Provide the (X, Y) coordinate of the cell's center where the given text is located.  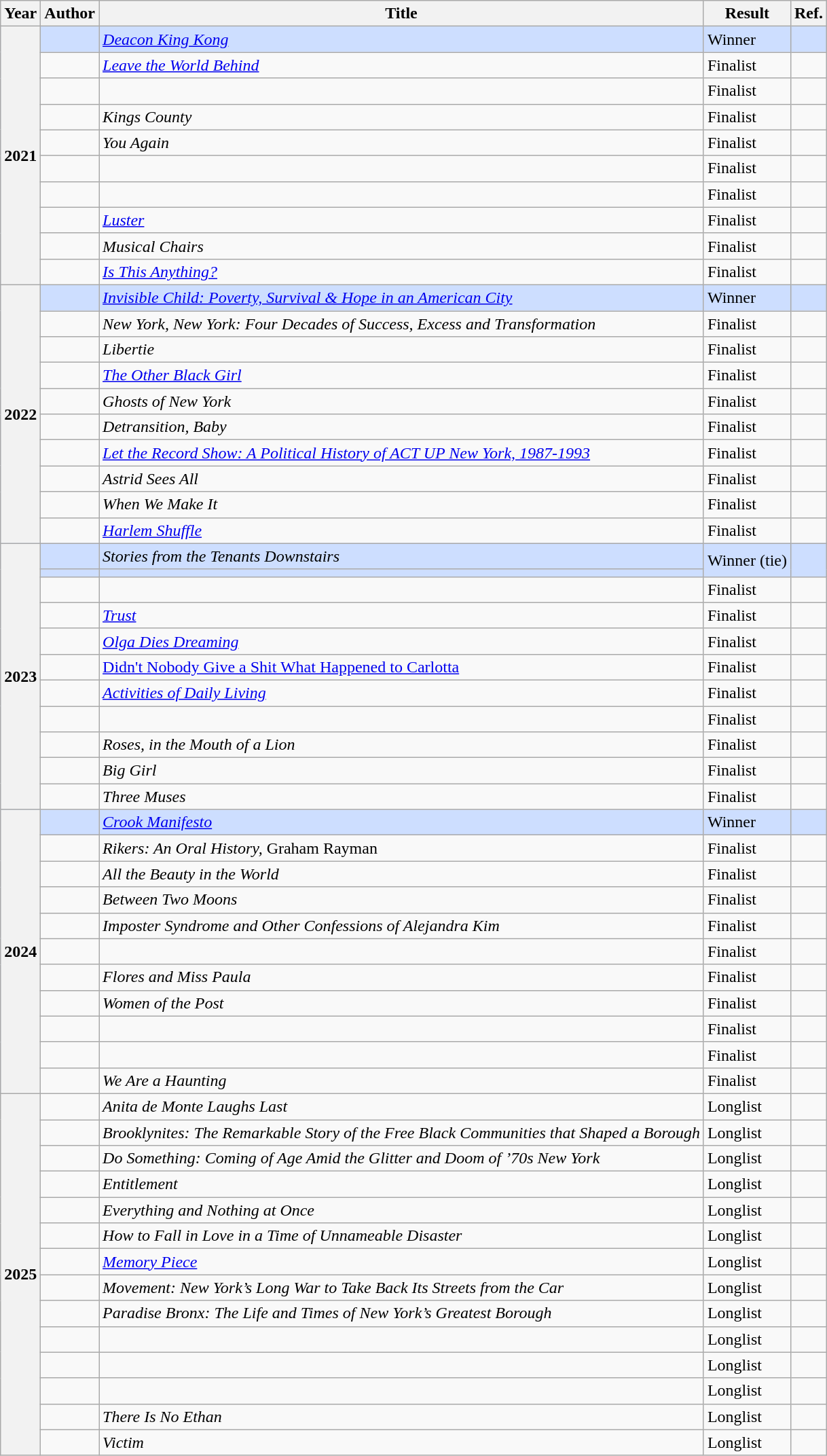
Flores and Miss Paula (402, 977)
Didn't Nobody Give a Shit What Happened to Carlotta (402, 667)
Libertie (402, 350)
2023 (20, 676)
We Are a Haunting (402, 1080)
Invisible Child: Poverty, Survival & Hope in an American City (402, 297)
2022 (20, 414)
Result (747, 14)
Stories from the Tenants Downstairs (402, 556)
2021 (20, 156)
Entitlement (402, 1184)
Women of the Post (402, 1003)
Leave the World Behind (402, 65)
Between Two Moons (402, 900)
Author (70, 14)
Three Muses (402, 797)
Kings County (402, 117)
Paradise Bronx: The Life and Times of New York’s Greatest Borough (402, 1313)
Ghosts of New York (402, 401)
Anita de Monte Laughs Last (402, 1106)
Title (402, 14)
Luster (402, 220)
Deacon King Kong (402, 39)
There Is No Ethan (402, 1417)
Movement: New York’s Long War to Take Back Its Streets from the Car (402, 1288)
Detransition, Baby (402, 427)
Ref. (808, 14)
Olga Dies Dreaming (402, 641)
Astrid Sees All (402, 479)
New York, New York: Four Decades of Success, Excess and Transformation (402, 324)
Is This Anything? (402, 272)
When We Make It (402, 505)
Do Something: Coming of Age Amid the Glitter and Doom of ’70s New York (402, 1159)
Let the Record Show: A Political History of ACT UP New York, 1987-1993 (402, 453)
Brooklynites: The Remarkable Story of the Free Black Communities that Shaped a Borough (402, 1132)
Victim (402, 1442)
Trust (402, 615)
Big Girl (402, 771)
How to Fall in Love in a Time of Unnameable Disaster (402, 1236)
Activities of Daily Living (402, 693)
Rikers: An Oral History, Graham Rayman (402, 848)
2025 (20, 1274)
Everything and Nothing at Once (402, 1210)
All the Beauty in the World (402, 874)
Roses, in the Mouth of a Lion (402, 745)
Memory Piece (402, 1262)
Winner (tie) (747, 560)
You Again (402, 143)
The Other Black Girl (402, 376)
Harlem Shuffle (402, 530)
Year (20, 14)
2024 (20, 952)
Crook Manifesto (402, 822)
Imposter Syndrome and Other Confessions of Alejandra Kim (402, 926)
Musical Chairs (402, 246)
